Determine the [x, y] coordinate at the center of the cell enclosing the given text.  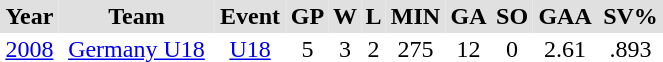
SO [512, 16]
SV% [630, 16]
L [373, 16]
GA [469, 16]
Team [136, 16]
GAA [566, 16]
GP [308, 16]
Event [250, 16]
W [346, 16]
MIN [415, 16]
Year [30, 16]
